Return [X, Y] of the center of cell containing provided text 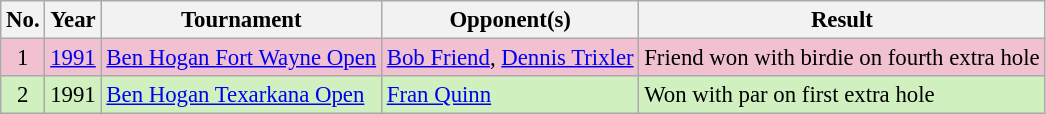
Fran Quinn [510, 95]
Year [73, 20]
Won with par on first extra hole [842, 95]
Result [842, 20]
No. [23, 20]
2 [23, 95]
Opponent(s) [510, 20]
1 [23, 58]
Ben Hogan Texarkana Open [241, 95]
Ben Hogan Fort Wayne Open [241, 58]
Tournament [241, 20]
Bob Friend, Dennis Trixler [510, 58]
Friend won with birdie on fourth extra hole [842, 58]
